For the text-containing cell, return its midpoint in [x, y] coordinate format. 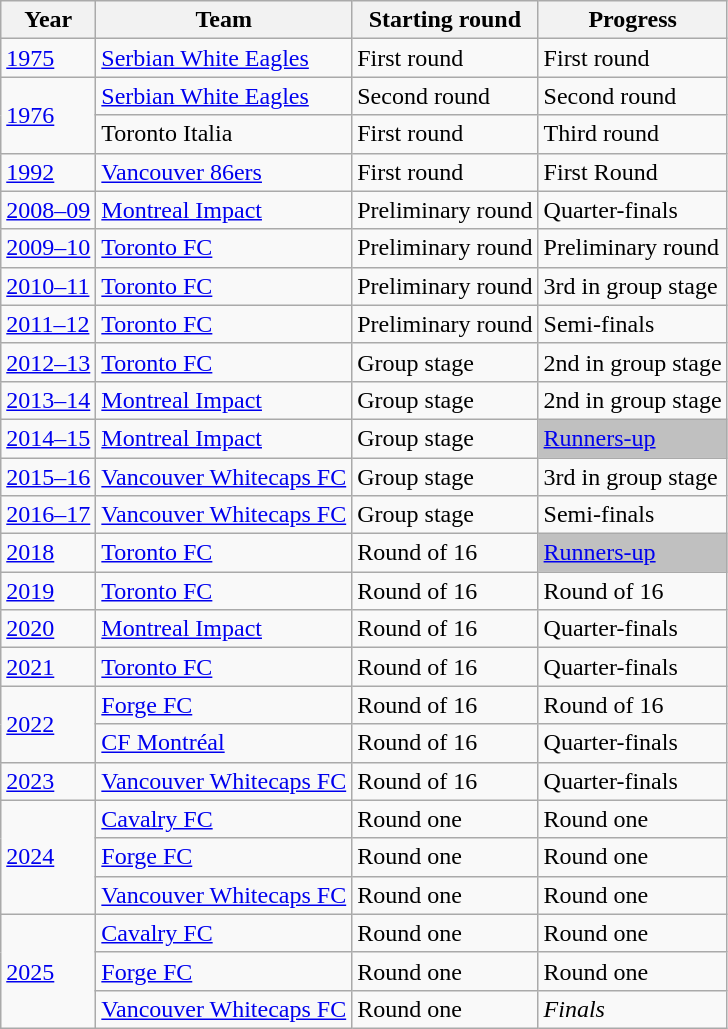
Third round [632, 134]
Team [224, 20]
2015–16 [48, 477]
2018 [48, 553]
1975 [48, 58]
Year [48, 20]
1992 [48, 172]
Toronto Italia [224, 134]
2012–13 [48, 362]
Starting round [445, 20]
2013–14 [48, 400]
2010–11 [48, 286]
2023 [48, 781]
2011–12 [48, 324]
Finals [632, 1009]
2024 [48, 857]
Vancouver 86ers [224, 172]
2021 [48, 667]
2025 [48, 971]
CF Montréal [224, 743]
2019 [48, 591]
2016–17 [48, 515]
Progress [632, 20]
First Round [632, 172]
2022 [48, 724]
2020 [48, 629]
2014–15 [48, 438]
2008–09 [48, 210]
2009–10 [48, 248]
1976 [48, 115]
